Detect which cell encompasses the target text, then output its (x, y) center coordinate. 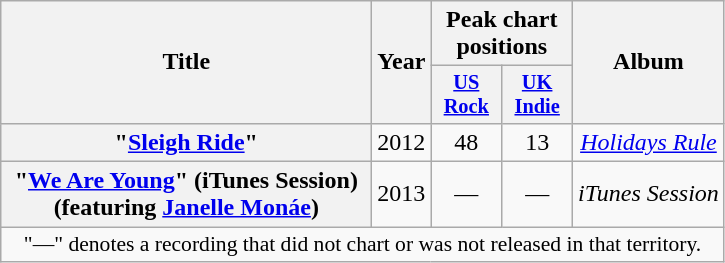
2013 (402, 194)
Peak chart positions (502, 34)
13 (538, 142)
48 (466, 142)
iTunes Session (649, 194)
Album (649, 62)
"We Are Young" (iTunes Session)(featuring Janelle Monáe) (186, 194)
Year (402, 62)
"Sleigh Ride" (186, 142)
Holidays Rule (649, 142)
USRock (466, 95)
UKIndie (538, 95)
2012 (402, 142)
Title (186, 62)
"—" denotes a recording that did not chart or was not released in that territory. (363, 245)
